From the cell containing the given text, extract its center point as (X, Y) coordinate. 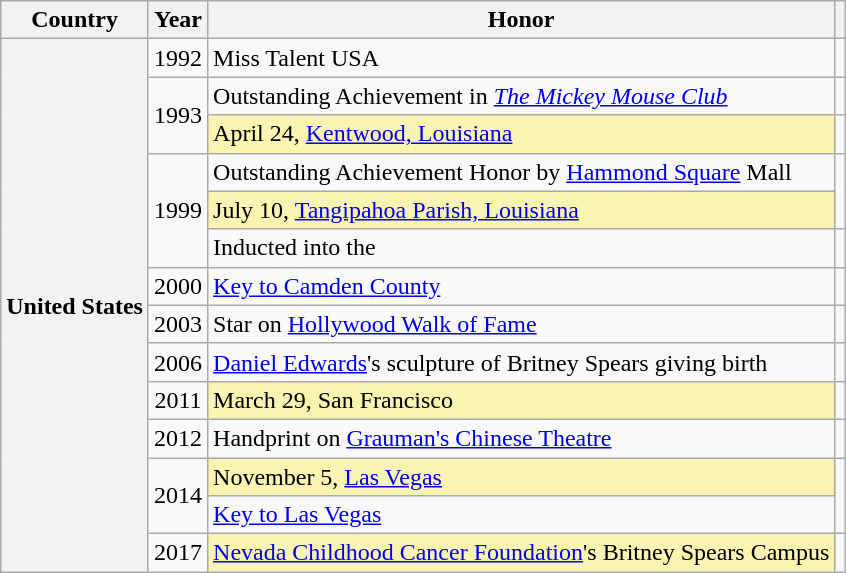
Daniel Edwards's sculpture of Britney Spears giving birth (522, 362)
Outstanding Achievement Honor by Hammond Square Mall (522, 172)
2003 (178, 324)
United States (75, 306)
2012 (178, 438)
Nevada Childhood Cancer Foundation's Britney Spears Campus (522, 553)
2011 (178, 400)
November 5, Las Vegas (522, 477)
1992 (178, 58)
Key to Camden County (522, 286)
Honor (522, 20)
Inducted into the (522, 248)
2017 (178, 553)
Handprint on Grauman's Chinese Theatre (522, 438)
April 24, Kentwood, Louisiana (522, 134)
Year (178, 20)
1993 (178, 115)
Miss Talent USA (522, 58)
March 29, San Francisco (522, 400)
2014 (178, 496)
Outstanding Achievement in The Mickey Mouse Club (522, 96)
2000 (178, 286)
Key to Las Vegas (522, 515)
1999 (178, 210)
Star on Hollywood Walk of Fame (522, 324)
July 10, Tangipahoa Parish, Louisiana (522, 210)
Country (75, 20)
2006 (178, 362)
